Pinpoint the cell where the given text exists, returning its [x, y] midpoint coordinate. 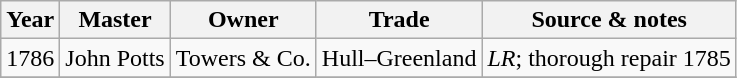
LR; thorough repair 1785 [609, 58]
John Potts [115, 58]
Master [115, 20]
Owner [243, 20]
Hull–Greenland [399, 58]
Towers & Co. [243, 58]
Trade [399, 20]
Source & notes [609, 20]
1786 [30, 58]
Year [30, 20]
